Determine the (X, Y) coordinate at the center of the cell enclosing the given text.  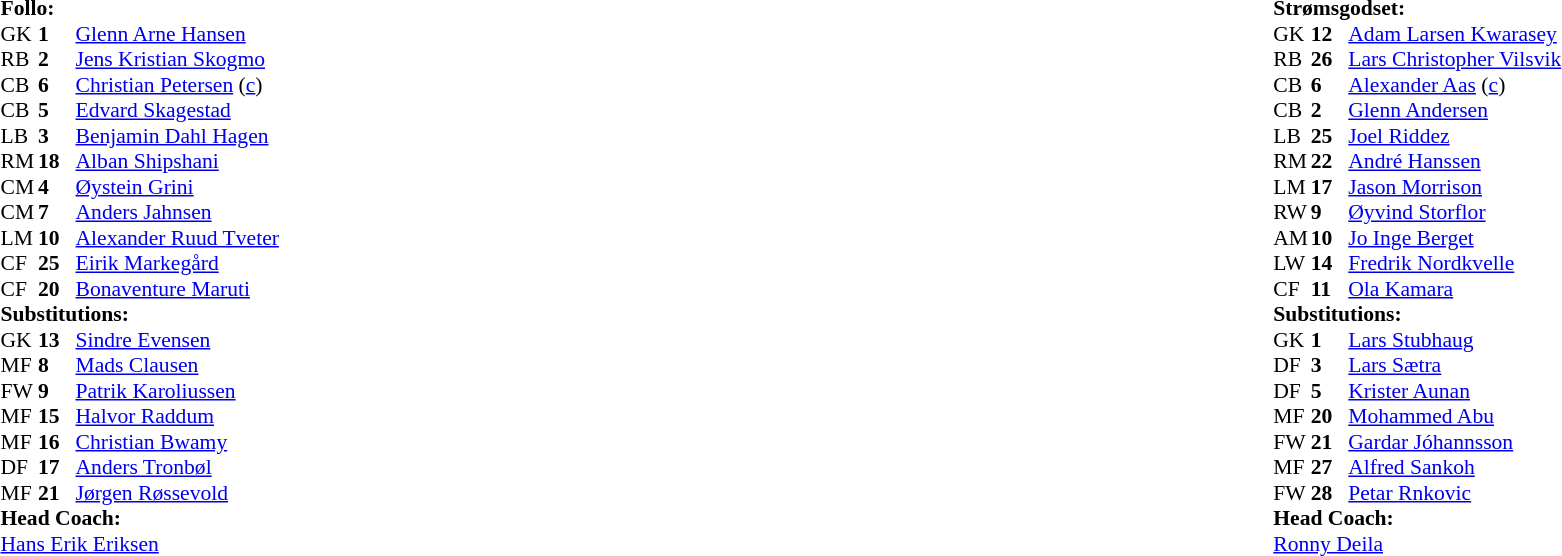
26 (1330, 59)
15 (57, 417)
LW (1292, 263)
Edvard Skagestad (178, 111)
18 (57, 161)
Gardar Jóhannsson (1454, 442)
Glenn Arne Hansen (178, 34)
Øystein Grini (178, 187)
Petar Rnkovic (1454, 493)
12 (1330, 34)
Alexander Aas (c) (1454, 85)
13 (57, 340)
Lars Sætra (1454, 365)
Eirik Markegård (178, 263)
Jens Kristian Skogmo (178, 59)
28 (1330, 493)
Sindre Evensen (178, 340)
Krister Aunan (1454, 391)
Anders Jahnsen (178, 213)
Halvor Raddum (178, 417)
Glenn Andersen (1454, 111)
Christian Bwamy (178, 442)
Christian Petersen (c) (178, 85)
7 (57, 213)
Mads Clausen (178, 365)
Alban Shipshani (178, 161)
Patrik Karoliussen (178, 391)
RW (1292, 213)
22 (1330, 161)
Joel Riddez (1454, 136)
Mohammed Abu (1454, 417)
Ola Kamara (1454, 289)
Jo Inge Berget (1454, 238)
Fredrik Nordkvelle (1454, 263)
Øyvind Storflor (1454, 213)
Alfred Sankoh (1454, 467)
André Hanssen (1454, 161)
11 (1330, 289)
16 (57, 442)
Benjamin Dahl Hagen (178, 136)
27 (1330, 467)
Anders Tronbøl (178, 467)
4 (57, 187)
8 (57, 365)
Jørgen Røssevold (178, 493)
Lars Stubhaug (1454, 340)
Lars Christopher Vilsvik (1454, 59)
Jason Morrison (1454, 187)
Alexander Ruud Tveter (178, 238)
14 (1330, 263)
Bonaventure Maruti (178, 289)
Adam Larsen Kwarasey (1454, 34)
AM (1292, 238)
